Find where the given text appears and provide that cell's center as (x, y) coordinate. 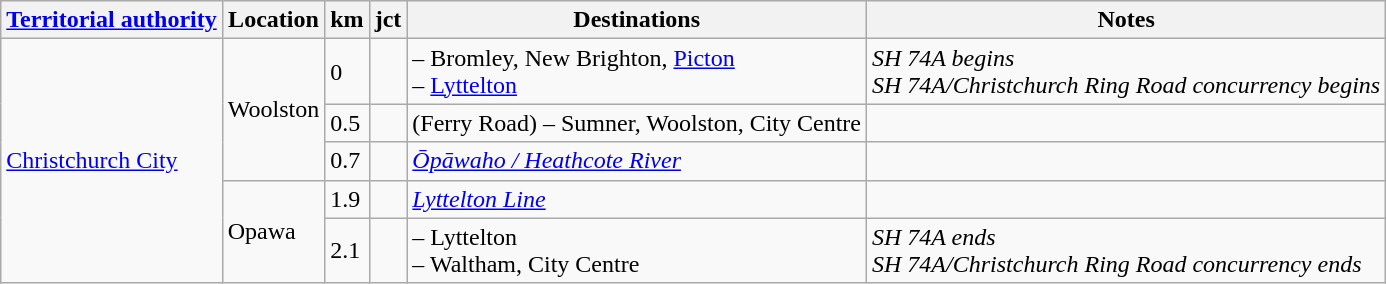
0.7 (347, 161)
Notes (1126, 20)
jct (388, 20)
Destinations (637, 20)
Territorial authority (112, 20)
1.9 (347, 199)
(Ferry Road) – Sumner, Woolston, City Centre (637, 123)
Christchurch City (112, 161)
– Lyttelton – Waltham, City Centre (637, 250)
Opawa (273, 232)
SH 74A beginsSH 74A/Christchurch Ring Road concurrency begins (1126, 72)
Woolston (273, 110)
km (347, 20)
Lyttelton Line (637, 199)
SH 74A endsSH 74A/Christchurch Ring Road concurrency ends (1126, 250)
0 (347, 72)
Location (273, 20)
– Bromley, New Brighton, Picton – Lyttelton (637, 72)
Ōpāwaho / Heathcote River (637, 161)
2.1 (347, 250)
0.5 (347, 123)
